Locate the cell with the specified text and output its [X, Y] center coordinate. 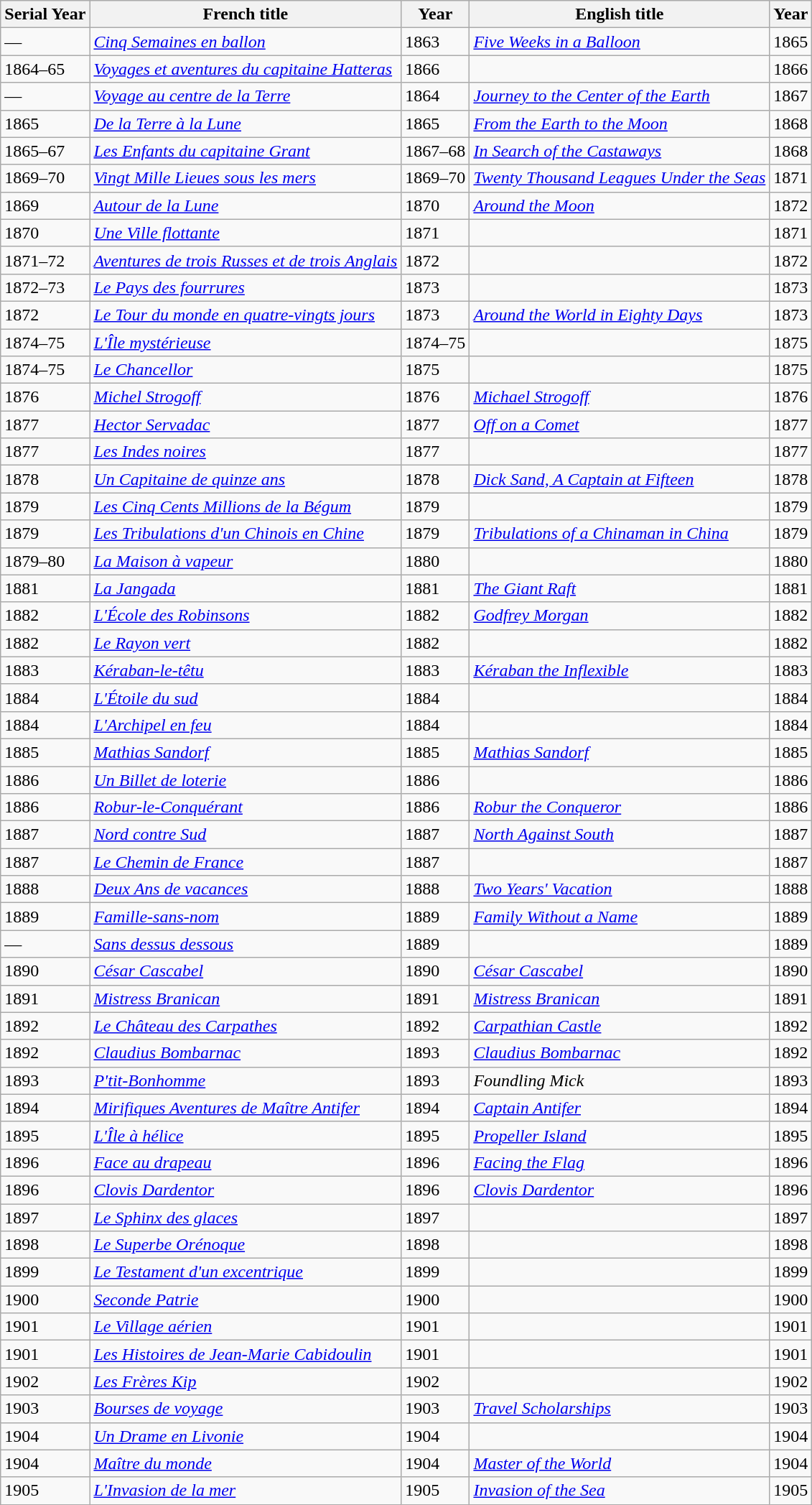
Le Rayon vert [246, 643]
Carpathian Castle [620, 1026]
Robur-le-Conquérant [246, 807]
Face au drapeau [246, 1162]
1869 [45, 205]
North Against South [620, 835]
L'Invasion de la mer [246, 1491]
English title [620, 14]
Maître du monde [246, 1463]
Around the Moon [620, 205]
Twenty Thousand Leagues Under the Seas [620, 178]
La Jangada [246, 588]
1872–73 [45, 287]
Godfrey Morgan [620, 616]
1864–65 [45, 69]
Aventures de trois Russes et de trois Anglais [246, 260]
1871–72 [45, 260]
Le Chancellor [246, 370]
Kéraban the Inflexible [620, 670]
L'École des Robinsons [246, 616]
L'Île à hélice [246, 1135]
Une Ville flottante [246, 233]
Le Chemin de France [246, 862]
Kéraban-le-têtu [246, 670]
Family Without a Name [620, 917]
Vingt Mille Lieues sous les mers [246, 178]
1863 [435, 42]
Off on a Comet [620, 425]
L'Étoile du sud [246, 698]
Nord contre Sud [246, 835]
Tribulations of a Chinaman in China [620, 534]
1864 [435, 96]
Les Enfants du capitaine Grant [246, 151]
From the Earth to the Moon [620, 124]
Sans dessus dessous [246, 944]
Les Histoires de Jean-Marie Cabidoulin [246, 1354]
Captain Antifer [620, 1108]
Voyages et aventures du capitaine Hatteras [246, 69]
Les Frères Kip [246, 1381]
1867–68 [435, 151]
Journey to the Center of the Earth [620, 96]
Around the World in Eighty Days [620, 315]
Le Château des Carpathes [246, 1026]
L'Île mystérieuse [246, 343]
Cinq Semaines en ballon [246, 42]
Mirifiques Aventures de Maître Antifer [246, 1108]
Foundling Mick [620, 1080]
Famille-sans-nom [246, 917]
Seconde Patrie [246, 1300]
Le Testament d'un excentrique [246, 1272]
Dick Sand, A Captain at Fifteen [620, 479]
Deux Ans de vacances [246, 889]
L'Archipel en feu [246, 725]
Michael Strogoff [620, 397]
Facing the Flag [620, 1162]
Robur the Conqueror [620, 807]
Autour de la Lune [246, 205]
Michel Strogoff [246, 397]
Les Tribulations d'un Chinois en Chine [246, 534]
1879–80 [45, 561]
Le Tour du monde en quatre-vingts jours [246, 315]
Les Indes noires [246, 452]
Un Capitaine de quinze ans [246, 479]
Voyage au centre de la Terre [246, 96]
Serial Year [45, 14]
Le Sphinx des glaces [246, 1218]
French title [246, 14]
Un Drame en Livonie [246, 1436]
Travel Scholarships [620, 1409]
La Maison à vapeur [246, 561]
Propeller Island [620, 1135]
Le Superbe Orénoque [246, 1245]
1865–67 [45, 151]
Two Years' Vacation [620, 889]
De la Terre à la Lune [246, 124]
1867 [791, 96]
Le Village aérien [246, 1327]
Le Pays des fourrures [246, 287]
Invasion of the Sea [620, 1491]
Hector Servadac [246, 425]
Bourses de voyage [246, 1409]
Un Billet de loterie [246, 779]
Master of the World [620, 1463]
P'tit-Bonhomme [246, 1080]
In Search of the Castaways [620, 151]
Les Cinq Cents Millions de la Bégum [246, 506]
Five Weeks in a Balloon [620, 42]
The Giant Raft [620, 588]
